From the cell containing the given text, extract its center point as (X, Y) coordinate. 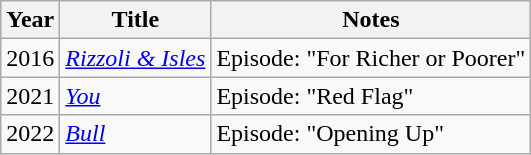
Notes (371, 20)
Bull (136, 134)
Rizzoli & Isles (136, 58)
You (136, 96)
Title (136, 20)
Episode: "For Richer or Poorer" (371, 58)
2021 (30, 96)
2022 (30, 134)
Year (30, 20)
2016 (30, 58)
Episode: "Opening Up" (371, 134)
Episode: "Red Flag" (371, 96)
